Find where the given text appears and provide that cell's center as (X, Y) coordinate. 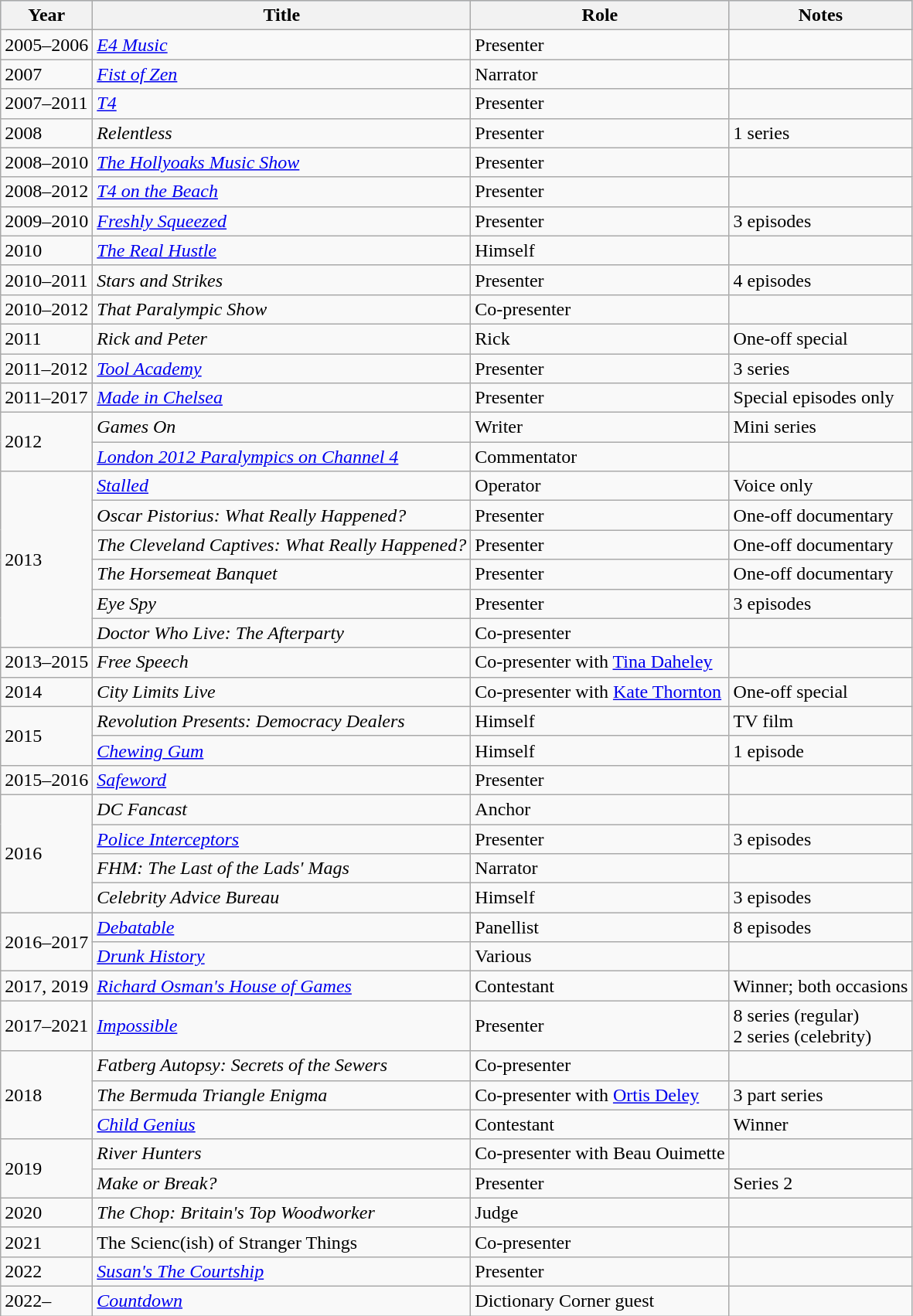
Doctor Who Live: The Afterparty (281, 633)
Co-presenter with Ortis Deley (600, 1095)
2008–2010 (46, 162)
2015 (46, 736)
Susan's The Courtship (281, 1271)
Made in Chelsea (281, 398)
Police Interceptors (281, 838)
Stalled (281, 486)
E4 Music (281, 45)
2019 (46, 1168)
2017, 2019 (46, 986)
2015–2016 (46, 780)
1 episode (821, 750)
Writer (600, 427)
Celebrity Advice Bureau (281, 898)
Co-presenter with Kate Thornton (600, 692)
Freshly Squeezed (281, 221)
2017–2021 (46, 1026)
2013 (46, 559)
That Paralympic Show (281, 309)
2010 (46, 250)
Debatable (281, 927)
2014 (46, 692)
Dictionary Corner guest (600, 1301)
Countdown (281, 1301)
The Hollyoaks Music Show (281, 162)
Various (600, 957)
2010–2011 (46, 280)
Notes (821, 15)
Series 2 (821, 1183)
Child Genius (281, 1124)
Judge (600, 1212)
Role (600, 15)
3 part series (821, 1095)
Eye Spy (281, 604)
The Real Hustle (281, 250)
River Hunters (281, 1154)
TV film (821, 721)
2010–2012 (46, 309)
Voice only (821, 486)
2011–2017 (46, 398)
Rick and Peter (281, 338)
Mini series (821, 427)
Make or Break? (281, 1183)
2016 (46, 853)
T4 on the Beach (281, 192)
The Cleveland Captives: What Really Happened? (281, 545)
Free Speech (281, 662)
Games On (281, 427)
2022– (46, 1301)
Richard Osman's House of Games (281, 986)
Stars and Strikes (281, 280)
Revolution Presents: Democracy Dealers (281, 721)
3 series (821, 369)
The Chop: Britain's Top Woodworker (281, 1212)
Impossible (281, 1026)
Winner (821, 1124)
City Limits Live (281, 692)
Title (281, 15)
Panellist (600, 927)
2021 (46, 1242)
Fist of Zen (281, 74)
Co-presenter with Beau Ouimette (600, 1154)
2013–2015 (46, 662)
Operator (600, 486)
2011–2012 (46, 369)
2009–2010 (46, 221)
Oscar Pistorius: What Really Happened? (281, 515)
Commentator (600, 457)
2018 (46, 1095)
2022 (46, 1271)
2005–2006 (46, 45)
2007–2011 (46, 104)
The Scienc(ish) of Stranger Things (281, 1242)
2008 (46, 133)
Drunk History (281, 957)
Special episodes only (821, 398)
Rick (600, 338)
Tool Academy (281, 369)
2012 (46, 442)
The Horsemeat Banquet (281, 574)
DC Fancast (281, 809)
2011 (46, 338)
8 series (regular)2 series (celebrity) (821, 1026)
London 2012 Paralympics on Channel 4 (281, 457)
Winner; both occasions (821, 986)
Fatberg Autopsy: Secrets of the Sewers (281, 1066)
2020 (46, 1212)
Chewing Gum (281, 750)
Co-presenter with Tina Daheley (600, 662)
2016–2017 (46, 942)
FHM: The Last of the Lads' Mags (281, 869)
Anchor (600, 809)
Safeword (281, 780)
Relentless (281, 133)
2008–2012 (46, 192)
2007 (46, 74)
1 series (821, 133)
8 episodes (821, 927)
The Bermuda Triangle Enigma (281, 1095)
Year (46, 15)
4 episodes (821, 280)
T4 (281, 104)
